Scan for the cell matching the given text and deliver its [x, y] coordinate at center. 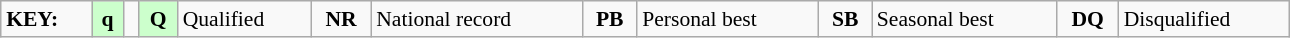
National record [476, 19]
Q [158, 19]
Qualified [244, 19]
PB [610, 19]
KEY: [46, 19]
DQ [1088, 19]
SB [846, 19]
Seasonal best [964, 19]
Disqualified [1204, 19]
NR [341, 19]
Personal best [728, 19]
q [108, 19]
